Capture the cell that displays the provided text and extract its (X, Y) central coordinate. 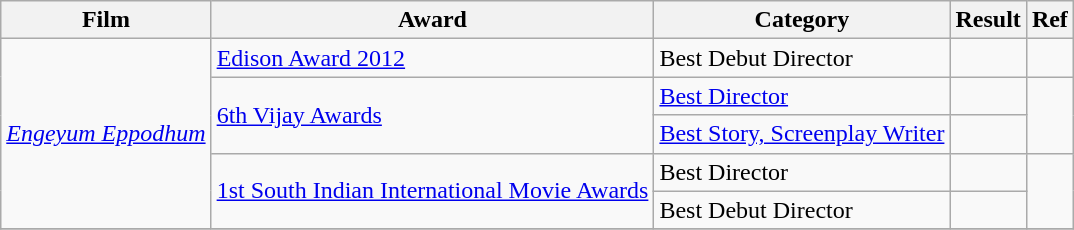
Award (432, 20)
Film (106, 20)
Edison Award 2012 (432, 58)
1st South Indian International Movie Awards (432, 191)
Category (802, 20)
6th Vijay Awards (432, 115)
Best Story, Screenplay Writer (802, 134)
Engeyum Eppodhum (106, 134)
Ref (1050, 20)
Result (988, 20)
